Locate the cell with the specified text and output its [X, Y] center coordinate. 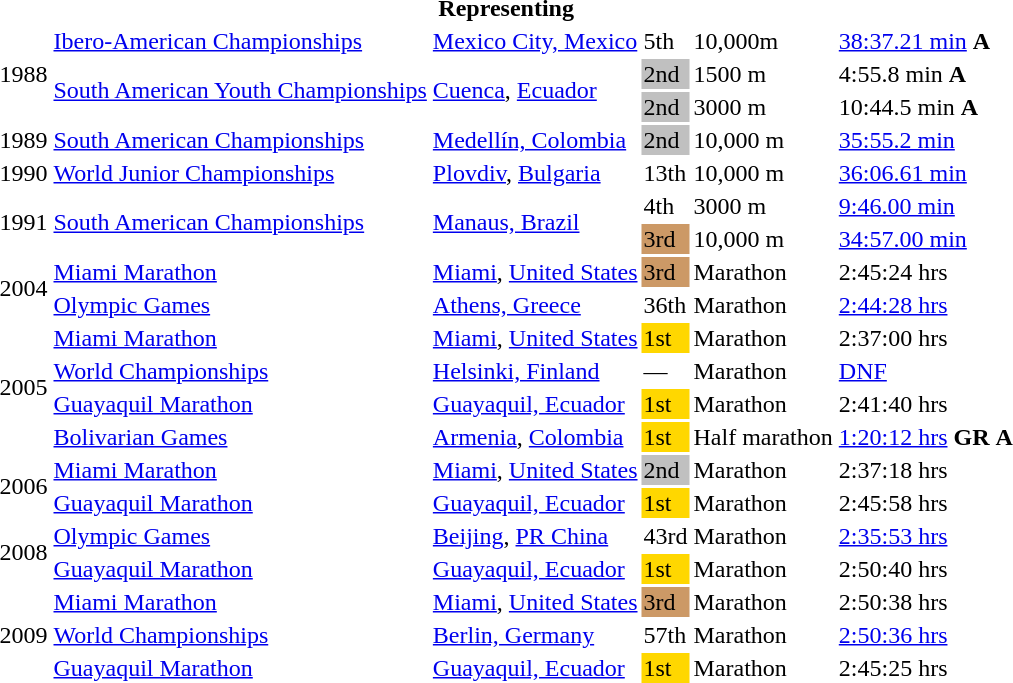
43rd [666, 536]
Manaus, Brazil [535, 222]
57th [666, 635]
Half marathon [763, 437]
Mexico City, Mexico [535, 41]
Armenia, Colombia [535, 437]
Beijing, PR China [535, 536]
4th [666, 206]
Bolivarian Games [240, 437]
World Junior Championships [240, 173]
13th [666, 173]
Cuenca, Ecuador [535, 90]
1500 m [763, 74]
Athens, Greece [535, 305]
10,000m [763, 41]
Helsinki, Finland [535, 371]
5th [666, 41]
Plovdiv, Bulgaria [535, 173]
Medellín, Colombia [535, 140]
36th [666, 305]
South American Youth Championships [240, 90]
Berlin, Germany [535, 635]
Ibero-American Championships [240, 41]
— [666, 371]
